Provide the (x, y) coordinate of the cell's center where the given text is located.  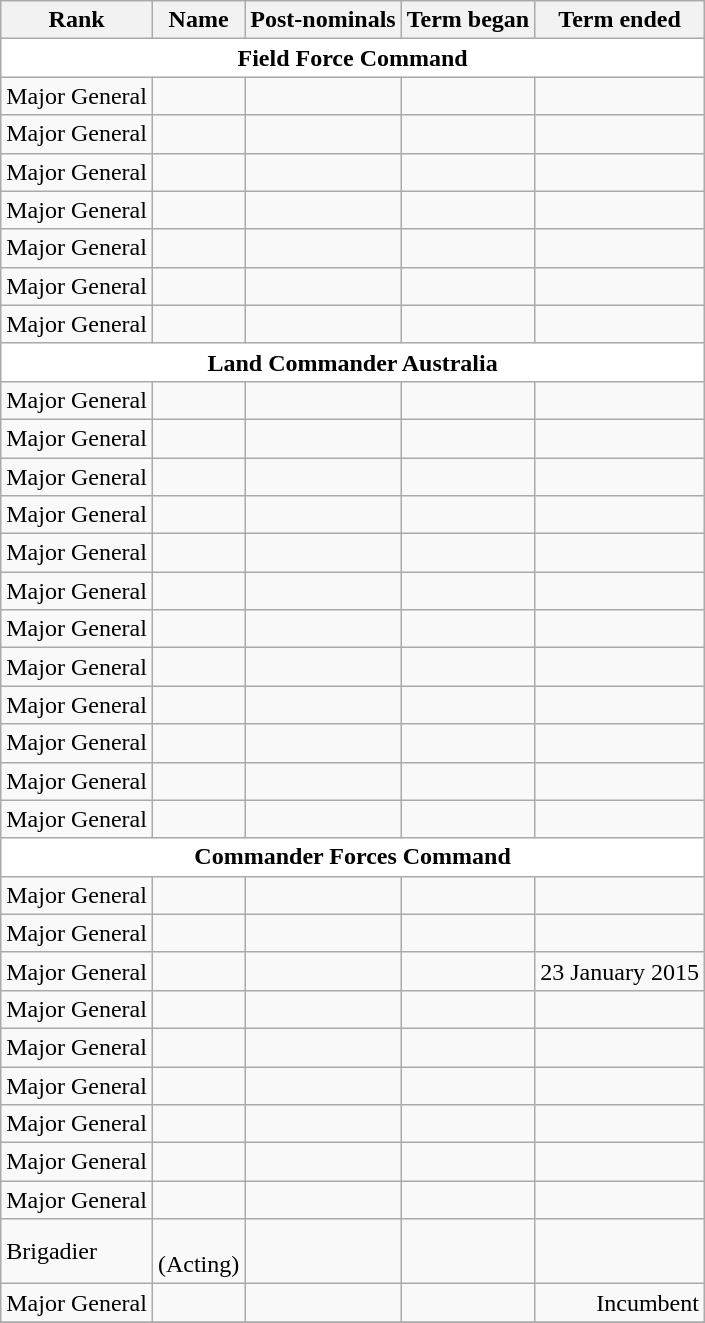
Land Commander Australia (353, 362)
Name (198, 20)
Post-nominals (323, 20)
Field Force Command (353, 58)
Commander Forces Command (353, 857)
Brigadier (77, 1252)
Term began (468, 20)
23 January 2015 (620, 971)
Incumbent (620, 1303)
Term ended (620, 20)
Rank (77, 20)
(Acting) (198, 1252)
